Determine the [x, y] coordinate at the center of the cell enclosing the given text.  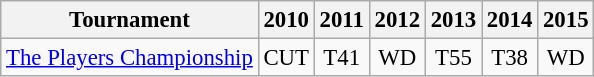
T41 [342, 58]
2013 [453, 20]
2015 [566, 20]
T38 [510, 58]
2012 [397, 20]
T55 [453, 58]
Tournament [130, 20]
The Players Championship [130, 58]
2011 [342, 20]
2010 [286, 20]
CUT [286, 58]
2014 [510, 20]
